Detect which cell encompasses the target text, then output its [X, Y] center coordinate. 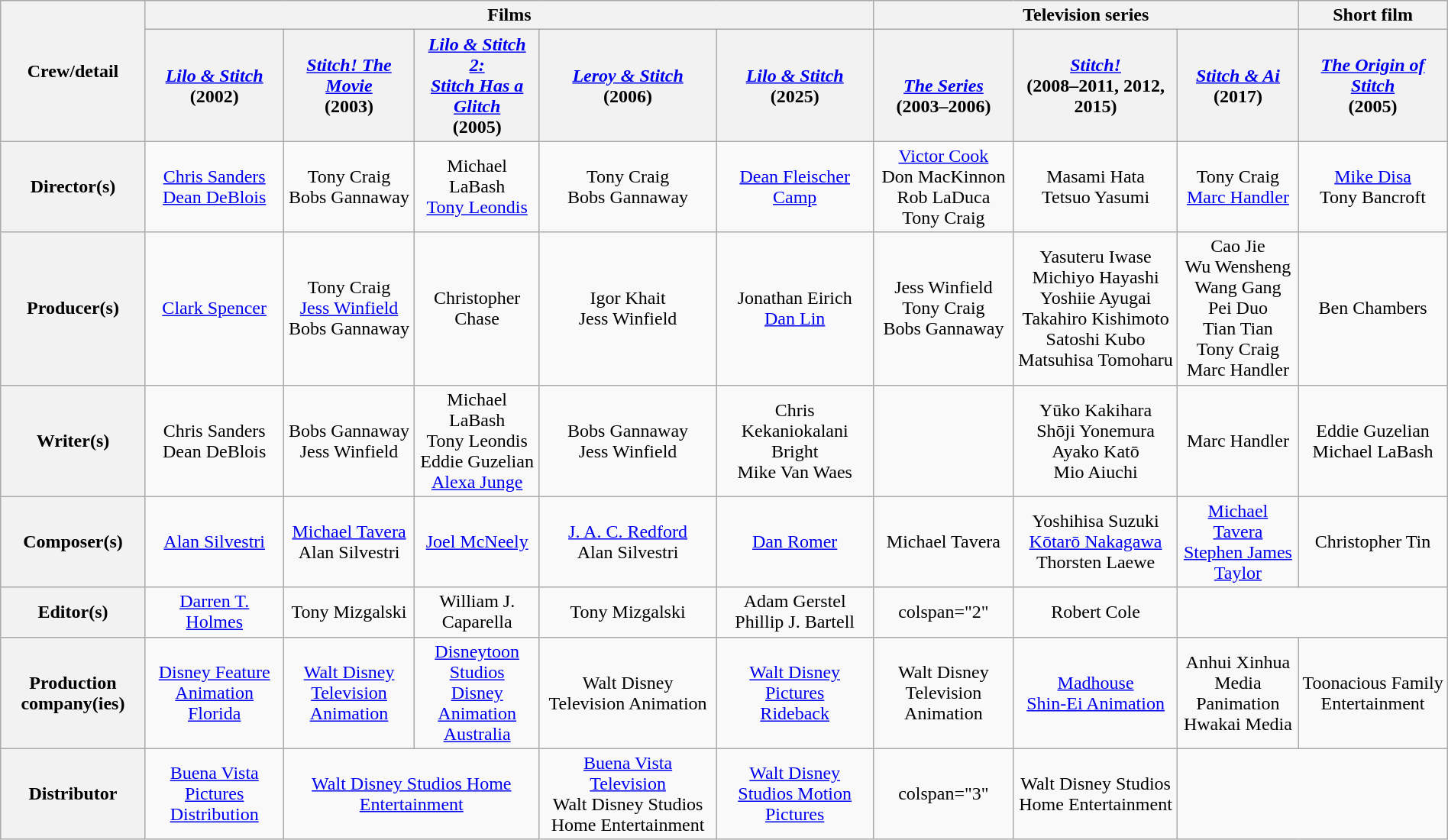
Joel McNeely [477, 542]
Stitch!(2008–2011, 2012, 2015) [1095, 86]
Productioncompany(ies) [73, 693]
Leroy & Stitch(2006) [628, 86]
Michael Tavera [944, 542]
Lilo & Stitch(2002) [214, 86]
Madhouse Shin-Ei Animation [1095, 693]
Michael LaBashTony LeondisEddie GuzelianAlexa Junge [477, 441]
Tony CraigMarc Handler [1238, 186]
J. A. C. RedfordAlan Silvestri [628, 542]
Editor(s) [73, 612]
Producer(s) [73, 309]
Christopher Tin [1373, 542]
Television series [1086, 15]
Writer(s) [73, 441]
Composer(s) [73, 542]
The Series(2003–2006) [944, 86]
Walt Disney Studios Motion Pictures [795, 794]
Robert Cole [1095, 612]
colspan="2" [944, 612]
Tony CraigJess WinfieldBobs Gannaway [349, 309]
Lilo & Stitch 2:Stitch Has a Glitch(2005) [477, 86]
Clark Spencer [214, 309]
Michael TaveraAlan Silvestri [349, 542]
Short film [1373, 15]
Jonathan EirichDan Lin [795, 309]
Eddie GuzelianMichael LaBash [1373, 441]
Dan Romer [795, 542]
Director(s) [73, 186]
Adam GerstelPhillip J. Bartell [795, 612]
Lilo & Stitch(2025) [795, 86]
Chris Kekaniokalani BrightMike Van Waes [795, 441]
Alan Silvestri [214, 542]
colspan="3" [944, 794]
Yūko Kakihara Shōji Yonemura Ayako Katō Mio Aiuchi [1095, 441]
Igor KhaitJess Winfield [628, 309]
Ben Chambers [1373, 309]
Yasuteru Iwase Michiyo Hayashi Yoshiie Ayugai Takahiro Kishimoto Satoshi Kubo Matsuhisa Tomoharu [1095, 309]
Cao JieWu WenshengWang Gang Pei Duo Tian Tian Tony Craig Marc Handler [1238, 309]
Victor CookDon MacKinnon Rob LaDuca Tony Craig [944, 186]
Michael LaBashTony Leondis [477, 186]
Walt Disney PicturesRideback [795, 693]
Mike DisaTony Bancroft [1373, 186]
Christopher Chase [477, 309]
Dean Fleischer Camp [795, 186]
Stitch & Ai(2017) [1238, 86]
Buena Vista Pictures Distribution [214, 794]
William J. Caparella [477, 612]
Yoshihisa Suzuki Kōtarō Nakagawa Thorsten Laewe [1095, 542]
Marc Handler [1238, 441]
Buena Vista TelevisionWalt Disney Studios Home Entertainment [628, 794]
Distributor [73, 794]
Disney Feature Animation Florida [214, 693]
Stitch! The Movie(2003) [349, 86]
Films [509, 15]
Michael TaveraStephen James Taylor [1238, 542]
Jess WinfieldTony CraigBobs Gannaway [944, 309]
Disneytoon StudiosDisney Animation Australia [477, 693]
Masami Hata Tetsuo Yasumi [1095, 186]
The Origin of Stitch(2005) [1373, 86]
Darren T. Holmes [214, 612]
Toonacious Family Entertainment [1373, 693]
Crew/detail [73, 71]
Anhui Xinhua MediaPanimation Hwakai Media [1238, 693]
